Identify which cell holds the provided text, then report its (x, y) central coordinate. 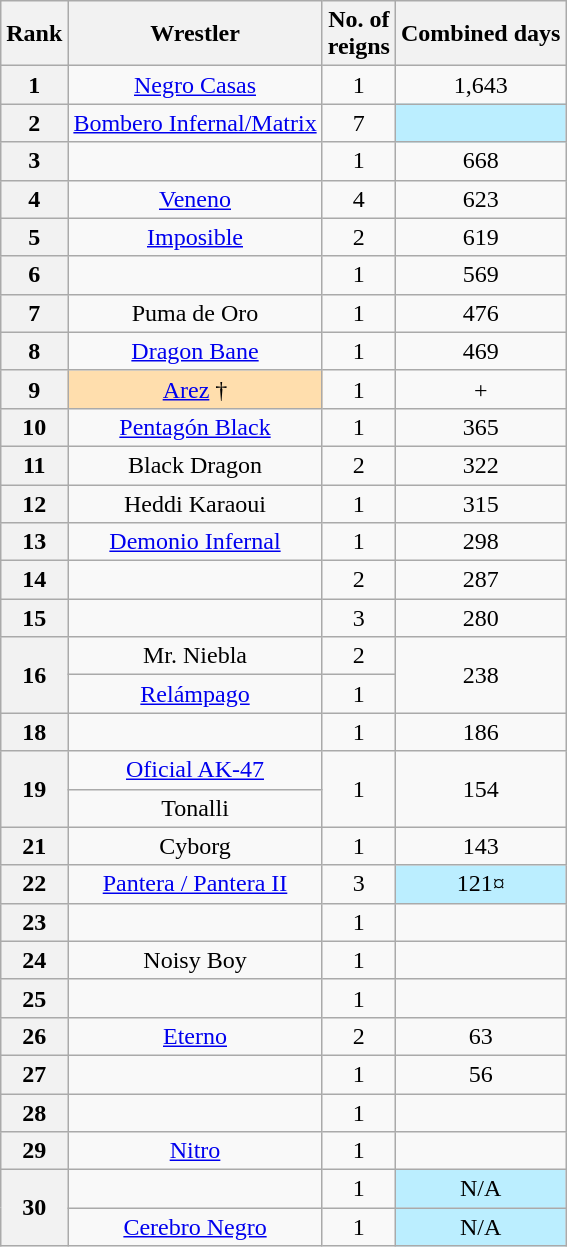
Demonio Infernal (195, 542)
143 (480, 846)
Heddi Karaoui (195, 503)
23 (34, 922)
Black Dragon (195, 465)
Noisy Boy (195, 960)
11 (34, 465)
28 (34, 1113)
668 (480, 161)
25 (34, 998)
30 (34, 1208)
+ (480, 389)
315 (480, 503)
Imposible (195, 237)
Veneno (195, 199)
Eterno (195, 1036)
27 (34, 1074)
186 (480, 732)
469 (480, 351)
26 (34, 1036)
Negro Casas (195, 85)
Cyborg (195, 846)
9 (34, 389)
24 (34, 960)
1,643 (480, 85)
Nitro (195, 1151)
569 (480, 275)
56 (480, 1074)
15 (34, 618)
623 (480, 199)
322 (480, 465)
29 (34, 1151)
6 (34, 275)
Rank (34, 34)
Pentagón Black (195, 427)
280 (480, 618)
Cerebro Negro (195, 1227)
8 (34, 351)
298 (480, 542)
14 (34, 580)
Arez † (195, 389)
18 (34, 732)
Mr. Niebla (195, 656)
10 (34, 427)
No. ofreigns (358, 34)
22 (34, 884)
63 (480, 1036)
Wrestler (195, 34)
Oficial AK-47 (195, 770)
Tonalli (195, 808)
619 (480, 237)
Combined days (480, 34)
476 (480, 313)
21 (34, 846)
Relámpago (195, 694)
13 (34, 542)
238 (480, 675)
5 (34, 237)
365 (480, 427)
16 (34, 675)
Pantera / Pantera II (195, 884)
121¤ (480, 884)
Puma de Oro (195, 313)
287 (480, 580)
Dragon Bane (195, 351)
Bombero Infernal/Matrix (195, 123)
19 (34, 789)
154 (480, 789)
12 (34, 503)
